Extract the (x, y) coordinate from the center of the cell holding the provided text.  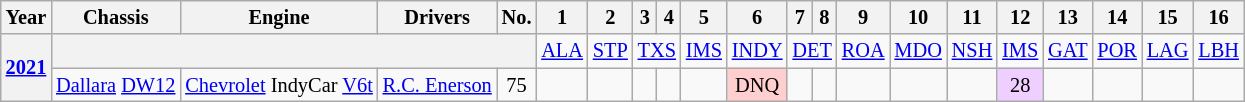
11 (972, 17)
ALA (562, 51)
15 (1168, 17)
8 (824, 17)
Drivers (438, 17)
10 (918, 17)
Year (26, 17)
LBH (1218, 51)
INDY (758, 51)
Chassis (116, 17)
4 (669, 17)
Dallara DW12 (116, 85)
DET (812, 51)
1 (562, 17)
NSH (972, 51)
6 (758, 17)
ROA (864, 51)
MDO (918, 51)
STP (610, 51)
R.C. Enerson (438, 85)
7 (800, 17)
13 (1068, 17)
LAG (1168, 51)
No. (517, 17)
2021 (26, 68)
GAT (1068, 51)
DNQ (758, 85)
16 (1218, 17)
Engine (278, 17)
28 (1020, 85)
12 (1020, 17)
3 (645, 17)
2 (610, 17)
Chevrolet IndyCar V6t (278, 85)
14 (1116, 17)
9 (864, 17)
POR (1116, 51)
TXS (657, 51)
75 (517, 85)
5 (704, 17)
